Provide the [x, y] coordinate of the cell's center where the given text is located.  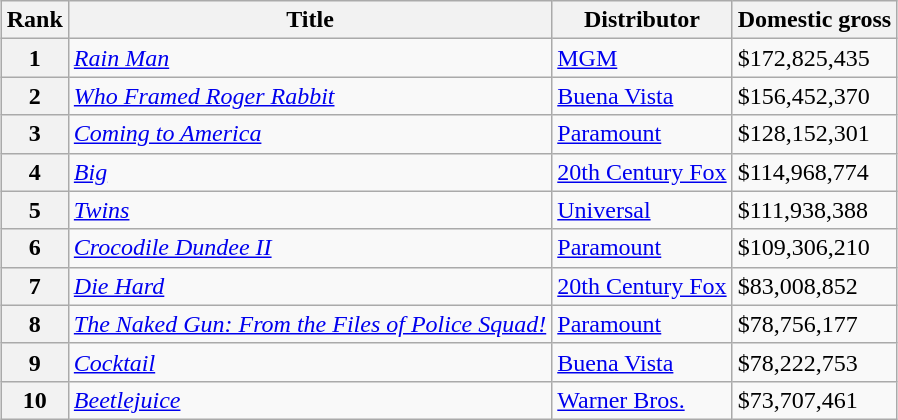
$109,306,210 [814, 248]
6 [34, 248]
Cocktail [310, 362]
Universal [642, 210]
9 [34, 362]
Rank [34, 20]
Warner Bros. [642, 400]
8 [34, 324]
7 [34, 286]
5 [34, 210]
Rain Man [310, 58]
$156,452,370 [814, 96]
$73,707,461 [814, 400]
$78,222,753 [814, 362]
The Naked Gun: From the Files of Police Squad! [310, 324]
$111,938,388 [814, 210]
1 [34, 58]
Big [310, 172]
Distributor [642, 20]
10 [34, 400]
2 [34, 96]
$114,968,774 [814, 172]
Beetlejuice [310, 400]
3 [34, 134]
Crocodile Dundee II [310, 248]
4 [34, 172]
Domestic gross [814, 20]
Who Framed Roger Rabbit [310, 96]
Twins [310, 210]
$128,152,301 [814, 134]
MGM [642, 58]
Die Hard [310, 286]
Coming to America [310, 134]
$78,756,177 [814, 324]
$83,008,852 [814, 286]
Title [310, 20]
$172,825,435 [814, 58]
